Find where the given text appears and provide that cell's center as (X, Y) coordinate. 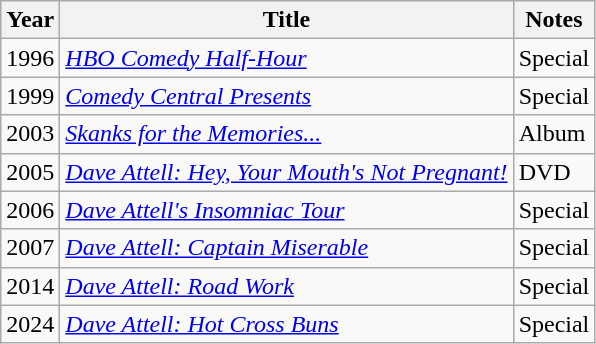
Dave Attell: Hot Cross Buns (286, 324)
2003 (30, 134)
HBO Comedy Half-Hour (286, 58)
DVD (554, 172)
Album (554, 134)
2005 (30, 172)
2007 (30, 248)
1996 (30, 58)
Skanks for the Memories... (286, 134)
2024 (30, 324)
Dave Attell: Road Work (286, 286)
Notes (554, 20)
Comedy Central Presents (286, 96)
Dave Attell: Hey, Your Mouth's Not Pregnant! (286, 172)
2014 (30, 286)
Year (30, 20)
1999 (30, 96)
Dave Attell: Captain Miserable (286, 248)
Dave Attell's Insomniac Tour (286, 210)
Title (286, 20)
2006 (30, 210)
